Provide the [x, y] coordinate of the cell's center where the given text is located.  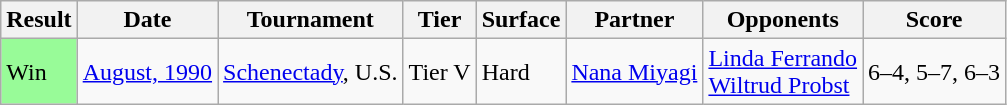
Linda Ferrando Wiltrud Probst [783, 72]
Schenectady, U.S. [310, 72]
Surface [521, 20]
Result [39, 20]
6–4, 5–7, 6–3 [934, 72]
Date [147, 20]
August, 1990 [147, 72]
Tournament [310, 20]
Hard [521, 72]
Tier [440, 20]
Opponents [783, 20]
Win [39, 72]
Partner [634, 20]
Tier V [440, 72]
Score [934, 20]
Nana Miyagi [634, 72]
